Find where the given text appears and provide that cell's center as [X, Y] coordinate. 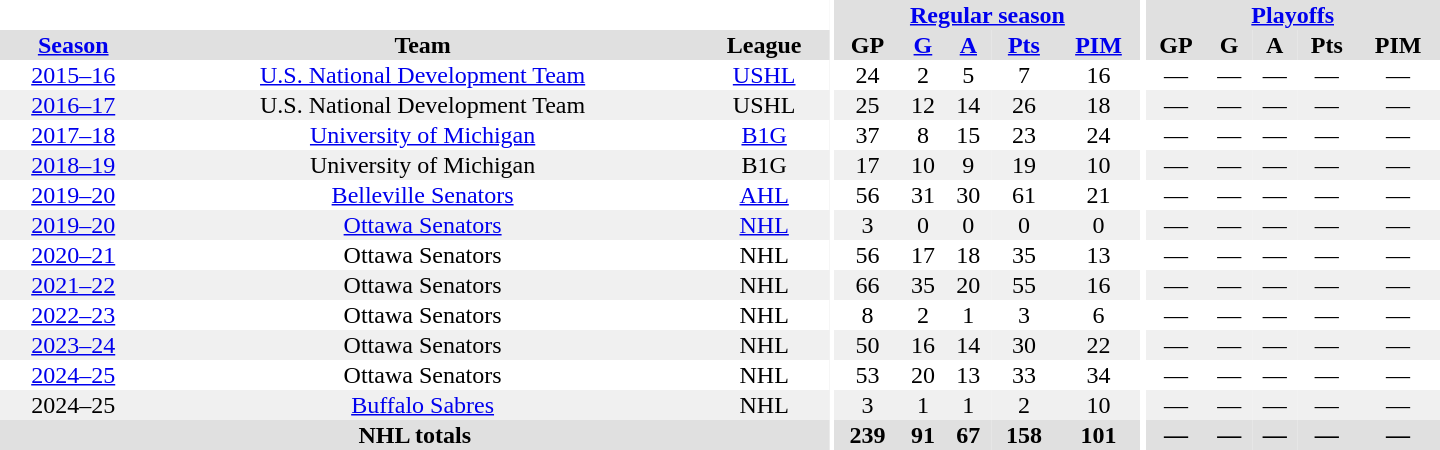
26 [1024, 105]
19 [1024, 165]
66 [868, 285]
158 [1024, 435]
2015–16 [73, 75]
2016–17 [73, 105]
2017–18 [73, 135]
53 [868, 375]
101 [1099, 435]
34 [1099, 375]
AHL [764, 195]
55 [1024, 285]
22 [1099, 345]
31 [922, 195]
Playoffs [1292, 15]
61 [1024, 195]
33 [1024, 375]
37 [868, 135]
2023–24 [73, 345]
21 [1099, 195]
League [764, 45]
7 [1024, 75]
2021–22 [73, 285]
50 [868, 345]
67 [968, 435]
6 [1099, 315]
5 [968, 75]
2018–19 [73, 165]
91 [922, 435]
25 [868, 105]
239 [868, 435]
Team [422, 45]
9 [968, 165]
Regular season [988, 15]
12 [922, 105]
Season [73, 45]
15 [968, 135]
2022–23 [73, 315]
2020–21 [73, 255]
Belleville Senators [422, 195]
23 [1024, 135]
Buffalo Sabres [422, 405]
NHL totals [415, 435]
